Locate the cell with the specified text and output its [x, y] center coordinate. 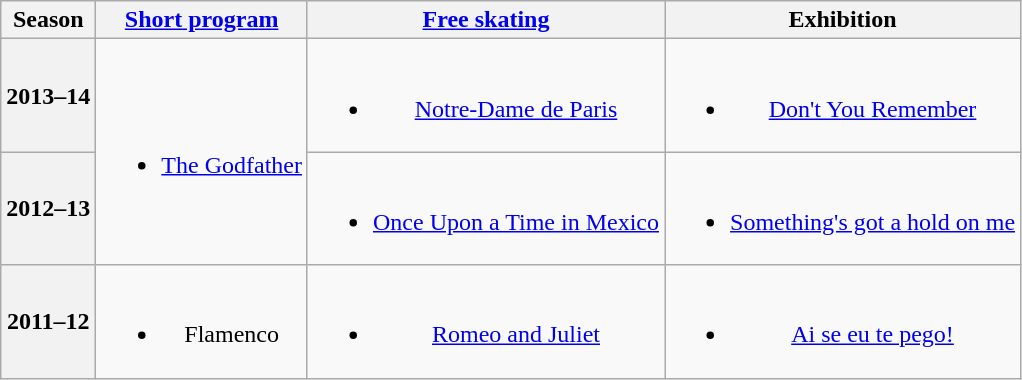
Season [48, 20]
Free skating [486, 20]
Romeo and Juliet [486, 322]
2012–13 [48, 208]
Don't You Remember [843, 96]
Ai se eu te pego! [843, 322]
Short program [202, 20]
Flamenco [202, 322]
Once Upon a Time in Mexico [486, 208]
The Godfather [202, 152]
Notre-Dame de Paris [486, 96]
Exhibition [843, 20]
2013–14 [48, 96]
2011–12 [48, 322]
Something's got a hold on me [843, 208]
